Provide the (x, y) coordinate of the cell's center where the given text is located.  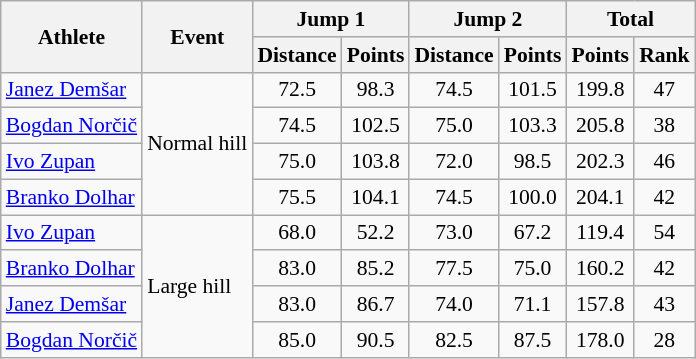
119.4 (600, 233)
Event (197, 36)
74.0 (454, 304)
47 (664, 90)
199.8 (600, 90)
178.0 (600, 340)
38 (664, 126)
101.5 (533, 90)
46 (664, 162)
75.5 (296, 197)
52.2 (376, 233)
87.5 (533, 340)
103.8 (376, 162)
103.3 (533, 126)
Rank (664, 55)
Normal hill (197, 143)
157.8 (600, 304)
72.0 (454, 162)
Athlete (72, 36)
Total (630, 19)
Large hill (197, 286)
85.2 (376, 269)
Jump 2 (488, 19)
72.5 (296, 90)
43 (664, 304)
104.1 (376, 197)
205.8 (600, 126)
54 (664, 233)
98.5 (533, 162)
82.5 (454, 340)
100.0 (533, 197)
71.1 (533, 304)
86.7 (376, 304)
90.5 (376, 340)
204.1 (600, 197)
102.5 (376, 126)
67.2 (533, 233)
Jump 1 (330, 19)
98.3 (376, 90)
85.0 (296, 340)
68.0 (296, 233)
160.2 (600, 269)
77.5 (454, 269)
73.0 (454, 233)
202.3 (600, 162)
28 (664, 340)
